Provide the [x, y] coordinate of the cell's center where the given text is located.  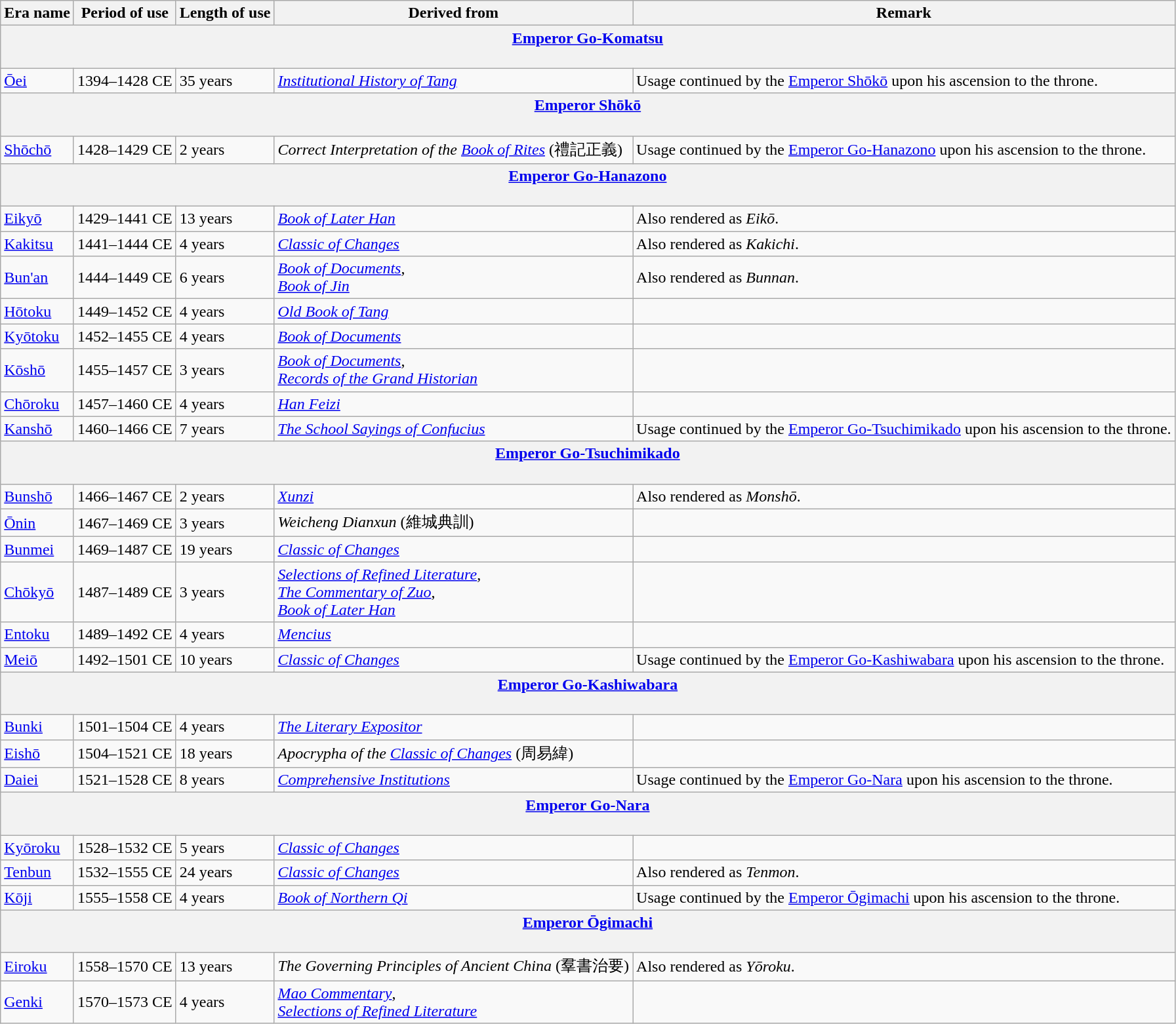
1460–1466 CE [125, 429]
Mao Commentary,Selections of Refined Literature [454, 1002]
1501–1504 CE [125, 727]
Era name [37, 13]
1532–1555 CE [125, 873]
Also rendered as Kakichi. [904, 244]
Book of Later Han [454, 219]
Weicheng Dianxun (維城典訓) [454, 523]
Derived from [454, 13]
Bunshō [37, 496]
Usage continued by the Emperor Go-Hanazono upon his ascension to the throne. [904, 149]
6 years [225, 278]
Bunki [37, 727]
Eikyō [37, 219]
Chōkyō [37, 592]
Kanshō [37, 429]
Kōshō [37, 370]
Emperor Shōkō [588, 114]
Length of use [225, 13]
Book of Documents,Book of Jin [454, 278]
1521–1528 CE [125, 780]
Book of Documents [454, 336]
Bunmei [37, 549]
Usage continued by the Emperor Ōgimachi upon his ascension to the throne. [904, 897]
1466–1467 CE [125, 496]
Old Book of Tang [454, 311]
Book of Northern Qi [454, 897]
Hōtoku [37, 311]
1444–1449 CE [125, 278]
Also rendered as Tenmon. [904, 873]
The Literary Expositor [454, 727]
The School Sayings of Confucius [454, 429]
18 years [225, 754]
Book of Documents,Records of the Grand Historian [454, 370]
35 years [225, 81]
Usage continued by the Emperor Shōkō upon his ascension to the throne. [904, 81]
Also rendered as Yōroku. [904, 966]
1394–1428 CE [125, 81]
Also rendered as Eikō. [904, 219]
Tenbun [37, 873]
Apocrypha of the Classic of Changes (周易緯) [454, 754]
Emperor Go-Hanazono [588, 185]
Usage continued by the Emperor Go-Tsuchimikado upon his ascension to the throne. [904, 429]
Entoku [37, 635]
Genki [37, 1002]
7 years [225, 429]
Daiei [37, 780]
Remark [904, 13]
Period of use [125, 13]
1429–1441 CE [125, 219]
1528–1532 CE [125, 848]
Emperor Go-Tsuchimikado [588, 463]
Emperor Go-Kashiwabara [588, 694]
10 years [225, 660]
1492–1501 CE [125, 660]
Xunzi [454, 496]
Also rendered as Bunnan. [904, 278]
8 years [225, 780]
Emperor Go-Komatsu [588, 47]
The Governing Principles of Ancient China (羣書治要) [454, 966]
Eiroku [37, 966]
Usage continued by the Emperor Go-Kashiwabara upon his ascension to the throne. [904, 660]
Eishō [37, 754]
Ōei [37, 81]
1467–1469 CE [125, 523]
Emperor Ōgimachi [588, 931]
1457–1460 CE [125, 404]
1449–1452 CE [125, 311]
Mencius [454, 635]
Kōji [37, 897]
Kyōtoku [37, 336]
24 years [225, 873]
Kyōroku [37, 848]
Usage continued by the Emperor Go-Nara upon his ascension to the throne. [904, 780]
1504–1521 CE [125, 754]
Han Feizi [454, 404]
1570–1573 CE [125, 1002]
1487–1489 CE [125, 592]
1558–1570 CE [125, 966]
Emperor Go-Nara [588, 814]
Kakitsu [37, 244]
1452–1455 CE [125, 336]
5 years [225, 848]
1489–1492 CE [125, 635]
1555–1558 CE [125, 897]
Also rendered as Monshō. [904, 496]
Comprehensive Institutions [454, 780]
19 years [225, 549]
Bun'an [37, 278]
1428–1429 CE [125, 149]
1455–1457 CE [125, 370]
Shōchō [37, 149]
Correct Interpretation of the Book of Rites (禮記正義) [454, 149]
1469–1487 CE [125, 549]
Chōroku [37, 404]
Selections of Refined Literature,The Commentary of Zuo,Book of Later Han [454, 592]
Ōnin [37, 523]
1441–1444 CE [125, 244]
Meiō [37, 660]
Institutional History of Tang [454, 81]
